Detect which cell encompasses the target text, then output its (X, Y) center coordinate. 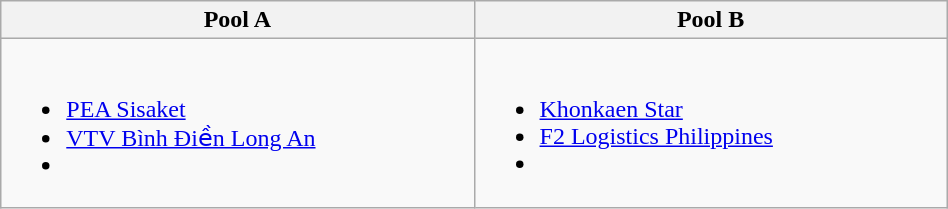
Pool A (238, 20)
PEA Sisaket VTV Bình Điền Long An (238, 124)
Khonkaen Star F2 Logistics Philippines (710, 124)
Pool B (710, 20)
